Output the [x, y] coordinate of the center of the cell containing the given text.  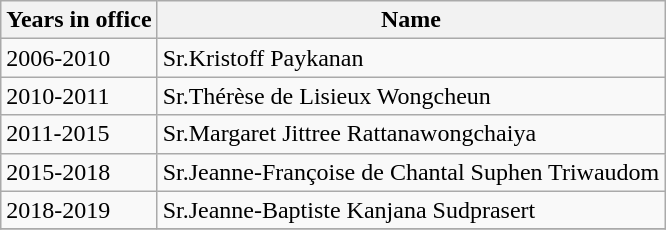
2006-2010 [79, 58]
Name [411, 20]
Sr.Thérèse de Lisieux Wongcheun [411, 96]
2010-2011 [79, 96]
Sr.Kristoff Paykanan [411, 58]
Sr.Margaret Jittree Rattanawongchaiya [411, 134]
2015-2018 [79, 172]
2018-2019 [79, 210]
Sr.Jeanne-Françoise de Chantal Suphen Triwaudom [411, 172]
Sr.Jeanne-Baptiste Kanjana Sudprasert [411, 210]
2011-2015 [79, 134]
Years in office [79, 20]
